Pinpoint the cell where the given text exists, returning its (X, Y) midpoint coordinate. 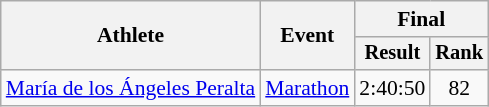
82 (459, 88)
Marathon (307, 88)
Final (421, 19)
Rank (459, 54)
María de los Ángeles Peralta (131, 88)
2:40:50 (392, 88)
Athlete (131, 36)
Event (307, 36)
Result (392, 54)
